Determine the (X, Y) coordinate at the center of the cell enclosing the given text.  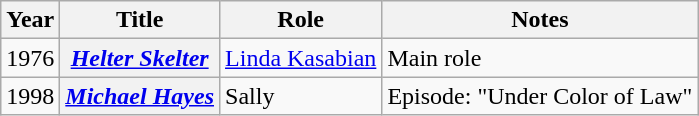
Title (140, 20)
Year (30, 20)
1998 (30, 96)
Helter Skelter (140, 58)
Sally (301, 96)
Episode: "Under Color of Law" (540, 96)
Notes (540, 20)
Main role (540, 58)
Role (301, 20)
Michael Hayes (140, 96)
1976 (30, 58)
Linda Kasabian (301, 58)
